For the text-containing cell, return its midpoint in (x, y) coordinate format. 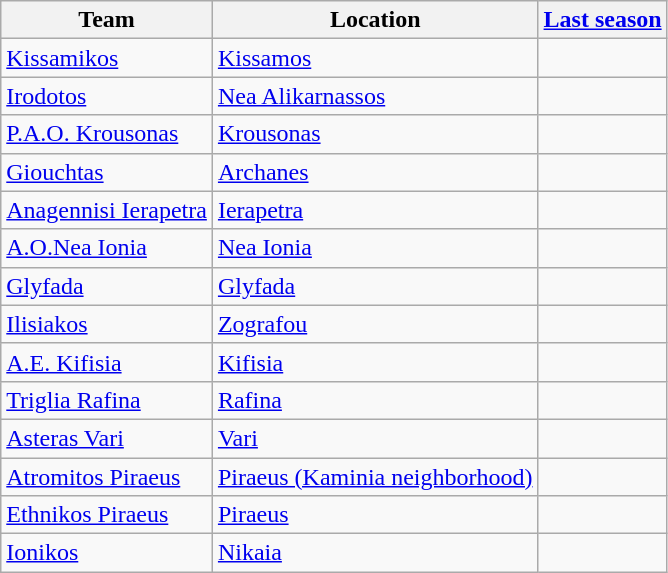
Ethnikos Piraeus (107, 515)
Vari (375, 438)
Nea Ionia (375, 248)
Zografou (375, 324)
Giouchtas (107, 172)
Ierapetra (375, 210)
P.A.O. Krousonas (107, 134)
Last season (602, 20)
Archanes (375, 172)
Ilisiakos (107, 324)
Kifisia (375, 362)
Atromitos Piraeus (107, 477)
Ionikos (107, 553)
Kissamikos (107, 58)
Piraeus (375, 515)
Krousonas (375, 134)
Nea Alikarnassos (375, 96)
A.O.Nea Ionia (107, 248)
A.E. Kifisia (107, 362)
Nikaia (375, 553)
Team (107, 20)
Location (375, 20)
Asteras Vari (107, 438)
Rafina (375, 400)
Anagennisi Ierapetra (107, 210)
Piraeus (Kaminia neighborhood) (375, 477)
Kissamos (375, 58)
Triglia Rafina (107, 400)
Irodotos (107, 96)
